Determine the [x, y] coordinate at the center of the cell enclosing the given text.  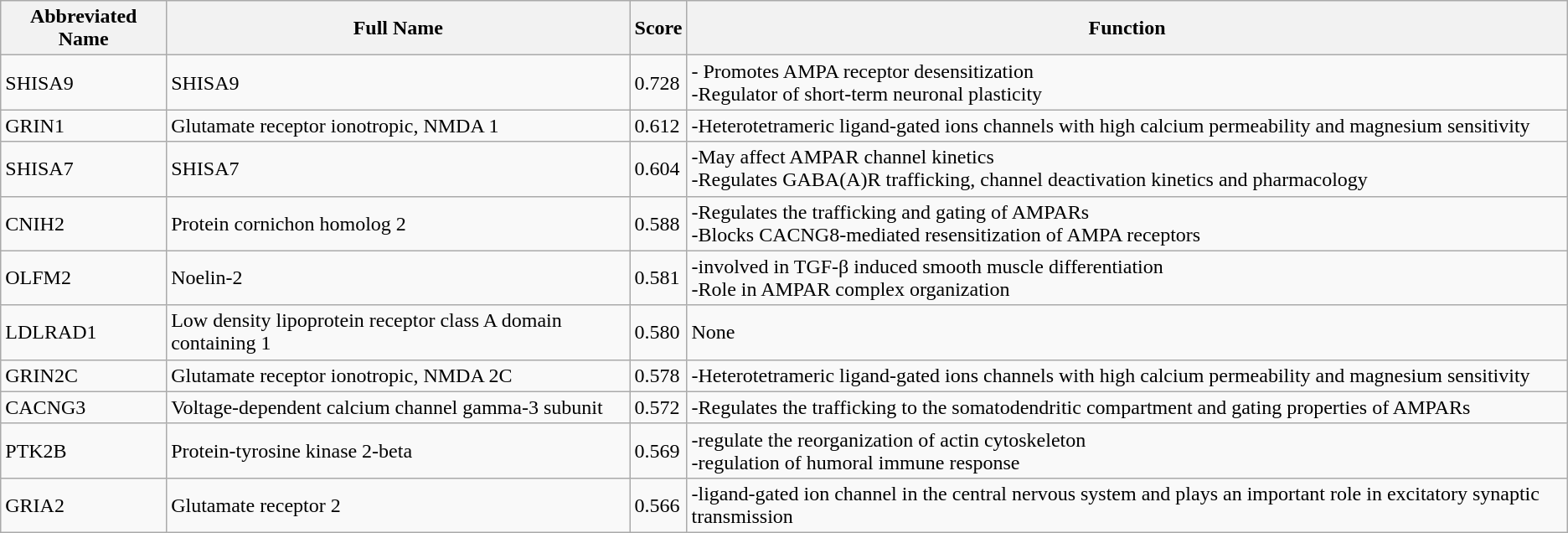
0.578 [658, 375]
-Regulates the trafficking to the somatodendritic compartment and gating properties of AMPARs [1127, 407]
Abbreviated Name [84, 28]
-involved in TGF-β induced smooth muscle differentiation-Role in AMPAR complex organization [1127, 278]
None [1127, 332]
CACNG3 [84, 407]
Glutamate receptor ionotropic, NMDA 1 [399, 126]
GRIN2C [84, 375]
OLFM2 [84, 278]
Protein cornichon homolog 2 [399, 223]
PTK2B [84, 451]
-Regulates the trafficking and gating of AMPARs-Blocks CACNG8-mediated resensitization of AMPA receptors [1127, 223]
0.572 [658, 407]
Noelin-2 [399, 278]
0.588 [658, 223]
0.604 [658, 169]
0.612 [658, 126]
Full Name [399, 28]
-May affect AMPAR channel kinetics-Regulates GABA(A)R trafficking, channel deactivation kinetics and pharmacology [1127, 169]
-regulate the reorganization of actin cytoskeleton-regulation of humoral immune response [1127, 451]
Low density lipoprotein receptor class A domain containing 1 [399, 332]
Protein-tyrosine kinase 2-beta [399, 451]
0.580 [658, 332]
0.728 [658, 82]
CNIH2 [84, 223]
- Promotes AMPA receptor desensitization-Regulator of short-term neuronal plasticity [1127, 82]
-ligand-gated ion channel in the central nervous system and plays an important role in excitatory synaptic transmission [1127, 505]
Glutamate receptor ionotropic, NMDA 2C [399, 375]
0.566 [658, 505]
Score [658, 28]
GRIN1 [84, 126]
0.569 [658, 451]
Glutamate receptor 2 [399, 505]
LDLRAD1 [84, 332]
0.581 [658, 278]
Voltage-dependent calcium channel gamma-3 subunit [399, 407]
GRIA2 [84, 505]
Function [1127, 28]
